From the cell containing the given text, extract its center point as (X, Y) coordinate. 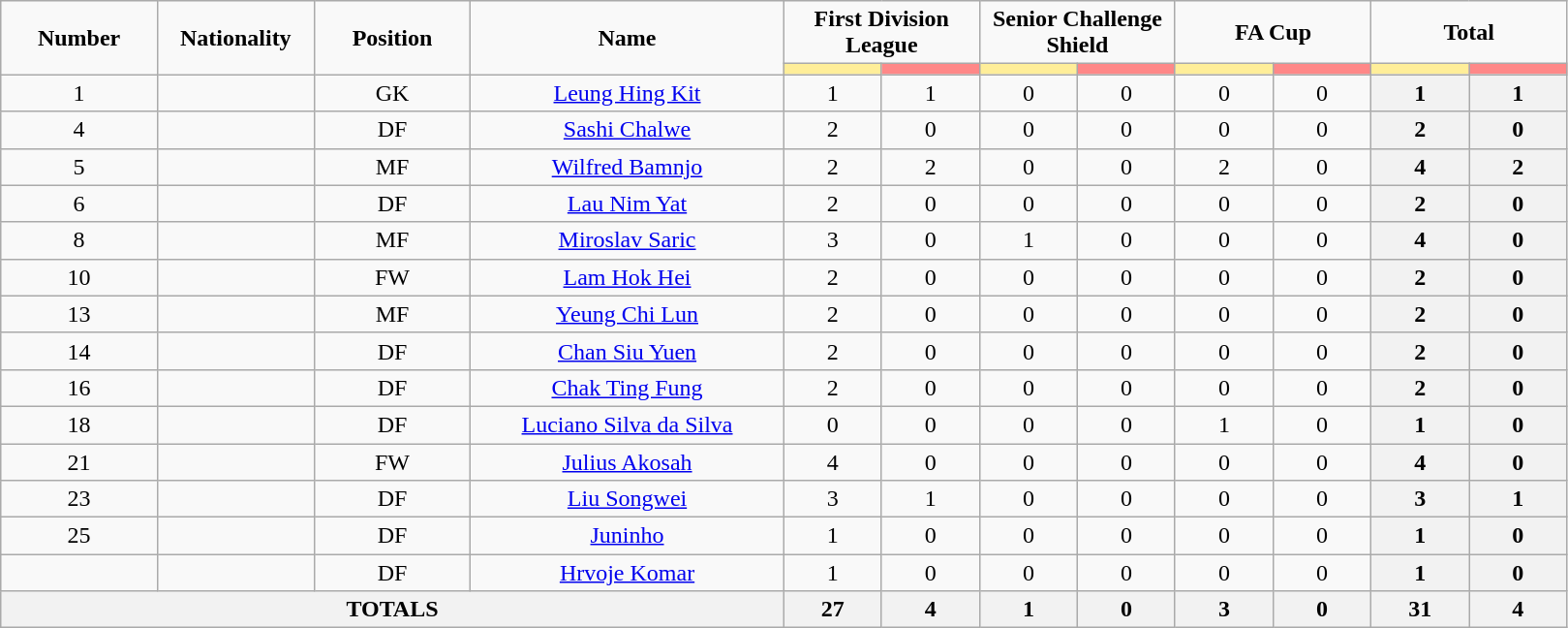
18 (79, 424)
Yeung Chi Lun (628, 314)
Nationality (235, 38)
25 (79, 536)
23 (79, 499)
Lau Nim Yat (628, 204)
Julius Akosah (628, 462)
TOTALS (392, 610)
Senior Challenge Shield (1077, 33)
Hrvoje Komar (628, 573)
Name (628, 38)
Sashi Chalwe (628, 130)
27 (833, 610)
Lam Hok Hei (628, 277)
Position (392, 38)
Luciano Silva da Silva (628, 424)
13 (79, 314)
Chak Ting Fung (628, 388)
16 (79, 388)
Juninho (628, 536)
31 (1420, 610)
Leung Hing Kit (628, 93)
5 (79, 167)
First Division League (881, 33)
Liu Songwei (628, 499)
FA Cup (1273, 33)
8 (79, 240)
10 (79, 277)
Chan Siu Yuen (628, 351)
21 (79, 462)
GK (392, 93)
Miroslav Saric (628, 240)
Number (79, 38)
14 (79, 351)
6 (79, 204)
Total (1469, 33)
Wilfred Bamnjo (628, 167)
